Determine the [X, Y] coordinate at the center of the cell enclosing the given text.  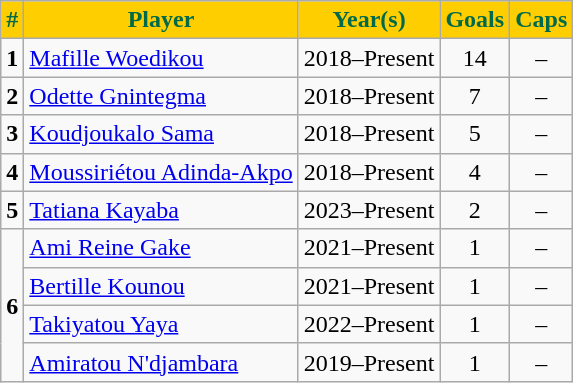
Year(s) [369, 20]
Player [161, 20]
Odette Gnintegma [161, 96]
Moussiriétou Adinda-Akpo [161, 172]
2019–Present [369, 362]
Amiratou N'djambara [161, 362]
3 [12, 134]
Ami Reine Gake [161, 248]
Takiyatou Yaya [161, 324]
Mafille Woedikou [161, 58]
6 [12, 305]
14 [475, 58]
Goals [475, 20]
Caps [542, 20]
2022–Present [369, 324]
2023–Present [369, 210]
Tatiana Kayaba [161, 210]
# [12, 20]
Koudjoukalo Sama [161, 134]
Bertille Kounou [161, 286]
7 [475, 96]
